Scan for the cell matching the given text and deliver its (x, y) coordinate at center. 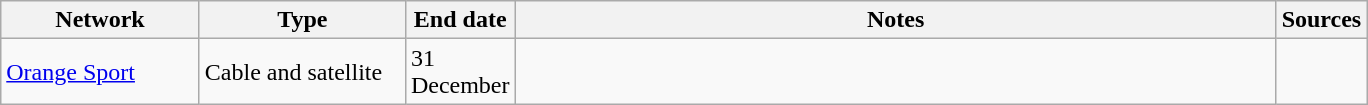
Type (302, 20)
Network (100, 20)
Sources (1322, 20)
Cable and satellite (302, 72)
31 December (460, 72)
End date (460, 20)
Notes (896, 20)
Orange Sport (100, 72)
